Search for the cell housing the specified text and yield its (X, Y) center coordinate. 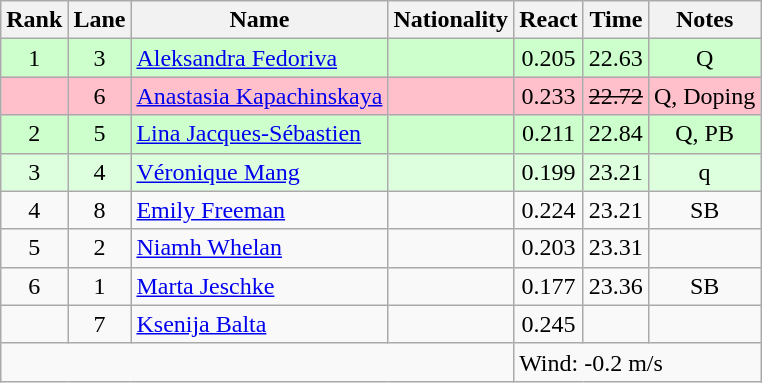
0.224 (549, 210)
Véronique Mang (260, 172)
Q (704, 58)
8 (100, 210)
0.203 (549, 248)
Lina Jacques-Sébastien (260, 134)
22.84 (616, 134)
0.177 (549, 286)
Q, PB (704, 134)
23.36 (616, 286)
0.245 (549, 324)
Time (616, 20)
Marta Jeschke (260, 286)
Emily Freeman (260, 210)
React (549, 20)
Wind: -0.2 m/s (638, 362)
Anastasia Kapachinskaya (260, 96)
Notes (704, 20)
22.63 (616, 58)
Name (260, 20)
q (704, 172)
Q, Doping (704, 96)
0.211 (549, 134)
23.31 (616, 248)
7 (100, 324)
Nationality (451, 20)
Aleksandra Fedoriva (260, 58)
0.199 (549, 172)
Rank (34, 20)
22.72 (616, 96)
Lane (100, 20)
0.205 (549, 58)
0.233 (549, 96)
Ksenija Balta (260, 324)
Niamh Whelan (260, 248)
